Locate the cell with the specified text and output its (X, Y) center coordinate. 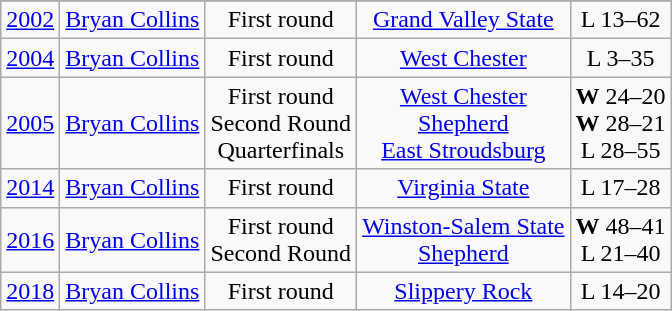
Virginia State (464, 188)
2014 (30, 188)
2004 (30, 58)
First roundSecond Round (281, 240)
W 24–20W 28–21L 28–55 (620, 123)
2016 (30, 240)
Winston-Salem StateShepherd (464, 240)
L 14–20 (620, 291)
West Chester (464, 58)
W 48–41L 21–40 (620, 240)
2005 (30, 123)
2018 (30, 291)
First roundSecond RoundQuarterfinals (281, 123)
Grand Valley State (464, 20)
L 13–62 (620, 20)
L 3–35 (620, 58)
West ChesterShepherdEast Stroudsburg (464, 123)
Slippery Rock (464, 291)
L 17–28 (620, 188)
2002 (30, 20)
